Identify which cell holds the provided text, then report its [x, y] central coordinate. 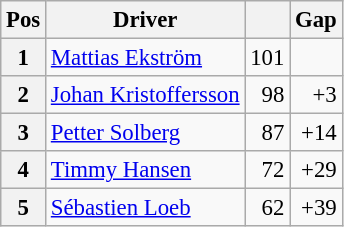
Timmy Hansen [146, 170]
5 [24, 208]
98 [268, 95]
Driver [146, 20]
+29 [316, 170]
Mattias Ekström [146, 58]
+14 [316, 133]
+3 [316, 95]
101 [268, 58]
Johan Kristoffersson [146, 95]
Gap [316, 20]
Sébastien Loeb [146, 208]
2 [24, 95]
62 [268, 208]
+39 [316, 208]
Petter Solberg [146, 133]
Pos [24, 20]
87 [268, 133]
4 [24, 170]
3 [24, 133]
72 [268, 170]
1 [24, 58]
